Identify which cell holds the provided text, then report its (x, y) central coordinate. 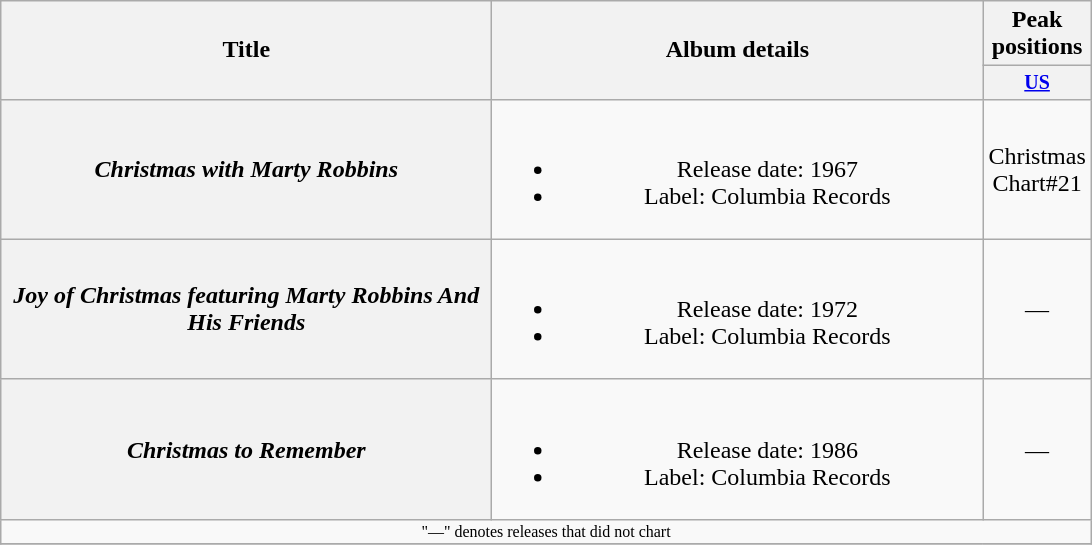
Title (246, 50)
Release date: 1972Label: Columbia Records (738, 309)
Album details (738, 50)
US (1037, 82)
Release date: 1967Label: Columbia Records (738, 169)
Release date: 1986Label: Columbia Records (738, 449)
Joy of Christmas featuring Marty Robbins And His Friends (246, 309)
Christmas Chart#21 (1037, 169)
Christmas with Marty Robbins (246, 169)
Peak positions (1037, 34)
"—" denotes releases that did not chart (546, 531)
Christmas to Remember (246, 449)
